Output the [X, Y] coordinate of the center of the cell containing the given text.  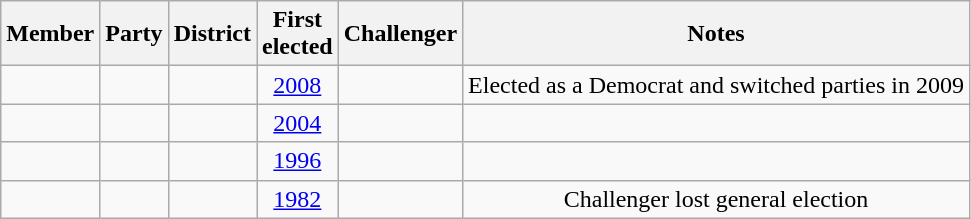
1982 [297, 199]
Party [134, 34]
2008 [297, 85]
Firstelected [297, 34]
Member [50, 34]
2004 [297, 123]
Challenger [400, 34]
Notes [716, 34]
Challenger lost general election [716, 199]
District [212, 34]
1996 [297, 161]
Elected as a Democrat and switched parties in 2009 [716, 85]
